Capture the cell that displays the provided text and extract its (x, y) central coordinate. 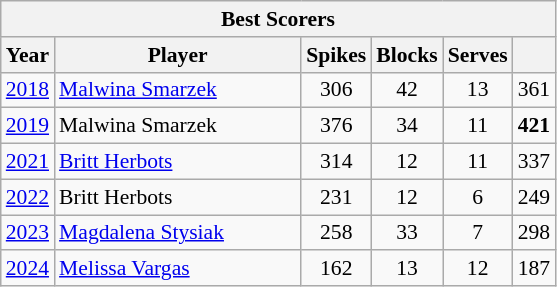
231 (336, 197)
2024 (28, 269)
7 (478, 233)
306 (336, 90)
Player (178, 55)
2022 (28, 197)
2019 (28, 126)
2023 (28, 233)
376 (336, 126)
33 (406, 233)
337 (534, 162)
187 (534, 269)
Best Scorers (278, 19)
34 (406, 126)
2018 (28, 90)
314 (336, 162)
298 (534, 233)
6 (478, 197)
249 (534, 197)
421 (534, 126)
42 (406, 90)
Blocks (406, 55)
Melissa Vargas (178, 269)
Magdalena Stysiak (178, 233)
Year (28, 55)
258 (336, 233)
Serves (478, 55)
361 (534, 90)
Spikes (336, 55)
162 (336, 269)
2021 (28, 162)
